For the text-containing cell, return its midpoint in [X, Y] coordinate format. 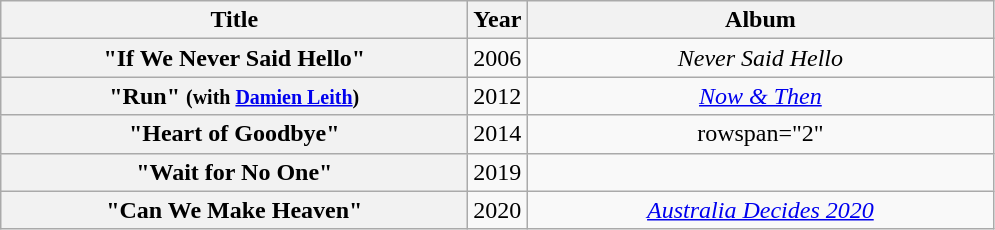
2012 [498, 96]
2006 [498, 58]
"Run" (with Damien Leith) [234, 96]
2014 [498, 134]
Never Said Hello [760, 58]
"If We Never Said Hello" [234, 58]
rowspan="2" [760, 134]
Australia Decides 2020 [760, 210]
"Wait for No One" [234, 172]
"Heart of Goodbye" [234, 134]
2019 [498, 172]
Album [760, 20]
Title [234, 20]
"Can We Make Heaven" [234, 210]
Year [498, 20]
2020 [498, 210]
Now & Then [760, 96]
